Find where the given text appears and provide that cell's center as [x, y] coordinate. 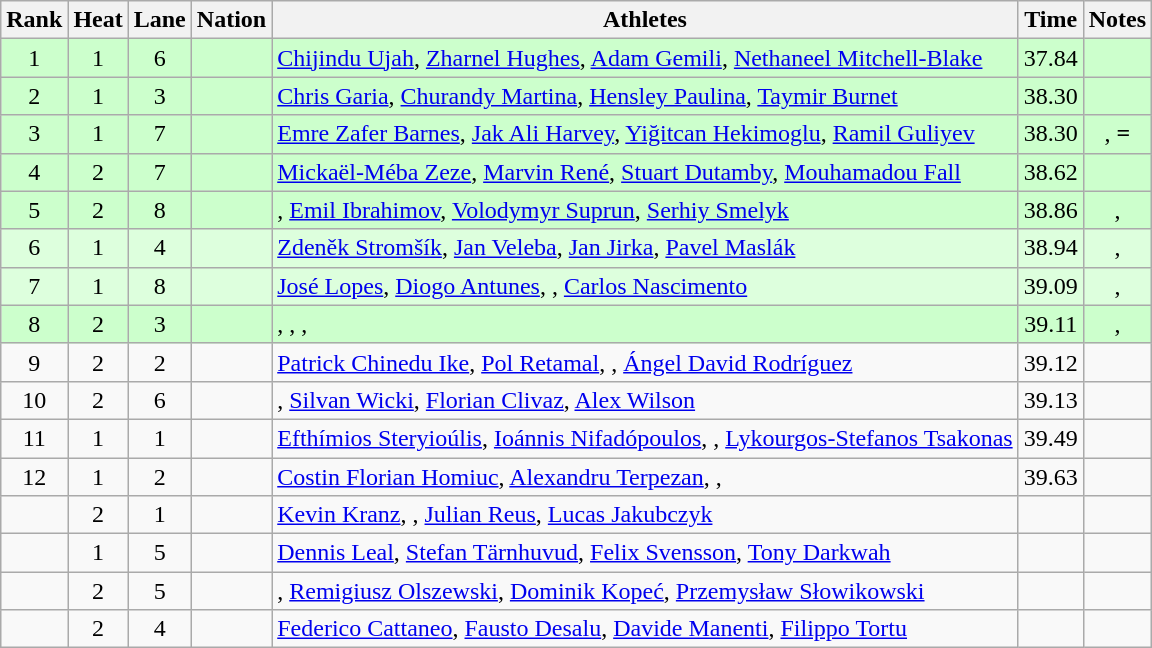
Notes [1117, 20]
37.84 [1050, 58]
39.11 [1050, 324]
José Lopes, Diogo Antunes, , Carlos Nascimento [645, 286]
Emre Zafer Barnes, Jak Ali Harvey, Yiğitcan Hekimoglu, Ramil Guliyev [645, 134]
Mickaël-Méba Zeze, Marvin René, Stuart Dutamby, Mouhamadou Fall [645, 172]
38.62 [1050, 172]
, = [1117, 134]
Chris Garia, Churandy Martina, Hensley Paulina, Taymir Burnet [645, 96]
Rank [34, 20]
Heat [98, 20]
, Silvan Wicki, Florian Clivaz, Alex Wilson [645, 400]
Federico Cattaneo, Fausto Desalu, Davide Manenti, Filippo Tortu [645, 629]
, Emil Ibrahimov, Volodymyr Suprun, Serhiy Smelyk [645, 210]
Athletes [645, 20]
Chijindu Ujah, Zharnel Hughes, Adam Gemili, Nethaneel Mitchell-Blake [645, 58]
Kevin Kranz, , Julian Reus, Lucas Jakubczyk [645, 515]
Nation [231, 20]
Dennis Leal, Stefan Tärnhuvud, Felix Svensson, Tony Darkwah [645, 553]
Lane [160, 20]
39.09 [1050, 286]
38.86 [1050, 210]
, , , [645, 324]
39.63 [1050, 477]
10 [34, 400]
, Remigiusz Olszewski, Dominik Kopeć, Przemysław Słowikowski [645, 591]
39.49 [1050, 438]
11 [34, 438]
12 [34, 477]
38.94 [1050, 248]
39.12 [1050, 362]
Efthímios Steryioúlis, Ioánnis Nifadópoulos, , Lykourgos-Stefanos Tsakonas [645, 438]
39.13 [1050, 400]
Zdeněk Stromšík, Jan Veleba, Jan Jirka, Pavel Maslák [645, 248]
Costin Florian Homiuc, Alexandru Terpezan, , [645, 477]
Time [1050, 20]
9 [34, 362]
Patrick Chinedu Ike, Pol Retamal, , Ángel David Rodríguez [645, 362]
